Locate the cell with the specified text and output its [x, y] center coordinate. 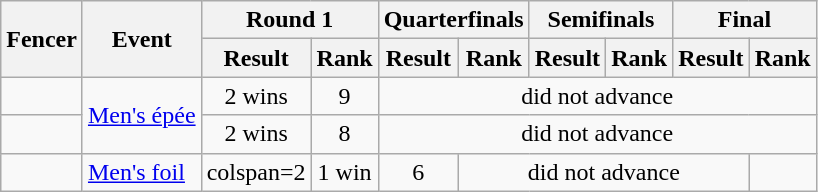
Fencer [42, 39]
8 [344, 134]
Quarterfinals [454, 20]
6 [418, 172]
colspan=2 [256, 172]
Round 1 [290, 20]
1 win [344, 172]
Event [142, 39]
Semifinals [601, 20]
Men's épée [142, 115]
Men's foil [142, 172]
Final [745, 20]
9 [344, 96]
